Return the [x, y] coordinate for the center point of the cell that contains the specified text.  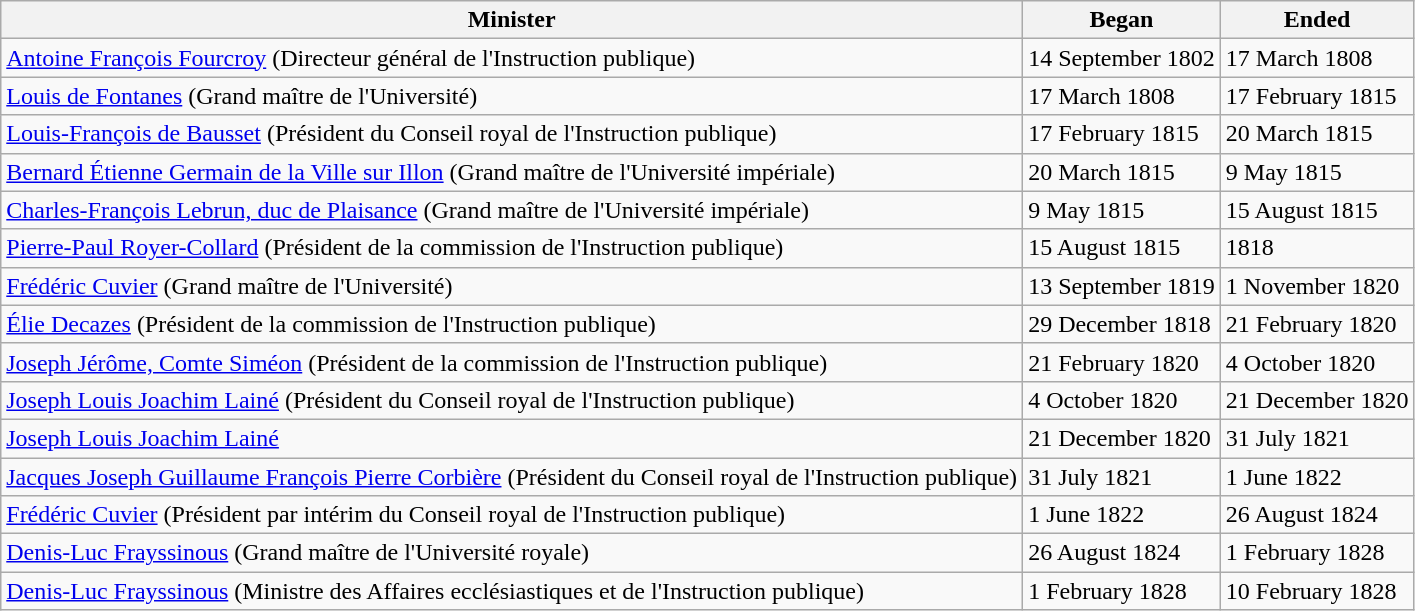
1 November 1820 [1317, 286]
Denis-Luc Frayssinous (Ministre des Affaires ecclésiastiques et de l'Instruction publique) [512, 591]
Ended [1317, 20]
Bernard Étienne Germain de la Ville sur Illon (Grand maître de l'Université impériale) [512, 172]
Pierre-Paul Royer-Collard (Président de la commission de l'Instruction publique) [512, 248]
29 December 1818 [1122, 324]
Antoine François Fourcroy (Directeur général de l'Instruction publique) [512, 58]
1818 [1317, 248]
Denis-Luc Frayssinous (Grand maître de l'Université royale) [512, 553]
Minister [512, 20]
13 September 1819 [1122, 286]
Joseph Louis Joachim Lainé [512, 438]
Joseph Louis Joachim Lainé (Président du Conseil royal de l'Instruction publique) [512, 400]
14 September 1802 [1122, 58]
Élie Decazes (Président de la commission de l'Instruction publique) [512, 324]
Began [1122, 20]
Jacques Joseph Guillaume François Pierre Corbière (Président du Conseil royal de l'Instruction publique) [512, 477]
Frédéric Cuvier (Président par intérim du Conseil royal de l'Instruction publique) [512, 515]
10 February 1828 [1317, 591]
Louis de Fontanes (Grand maître de l'Université) [512, 96]
Louis-François de Bausset (Président du Conseil royal de l'Instruction publique) [512, 134]
Frédéric Cuvier (Grand maître de l'Université) [512, 286]
Joseph Jérôme, Comte Siméon (Président de la commission de l'Instruction publique) [512, 362]
Charles-François Lebrun, duc de Plaisance (Grand maître de l'Université impériale) [512, 210]
